From the cell containing the given text, extract its center point as (X, Y) coordinate. 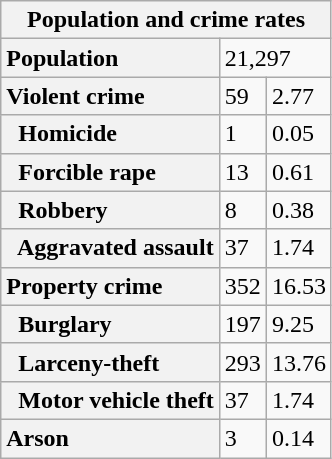
3 (242, 438)
1 (242, 134)
Population (110, 58)
Larceny-theft (110, 362)
Homicide (110, 134)
8 (242, 210)
2.77 (298, 96)
59 (242, 96)
9.25 (298, 324)
Robbery (110, 210)
16.53 (298, 286)
0.14 (298, 438)
21,297 (275, 58)
Violent crime (110, 96)
0.38 (298, 210)
Burglary (110, 324)
Motor vehicle theft (110, 400)
352 (242, 286)
Aggravated assault (110, 248)
197 (242, 324)
Property crime (110, 286)
Forcible rape (110, 172)
13.76 (298, 362)
13 (242, 172)
Population and crime rates (166, 20)
293 (242, 362)
0.61 (298, 172)
0.05 (298, 134)
Arson (110, 438)
